Determine the (x, y) coordinate at the center of the cell enclosing the given text.  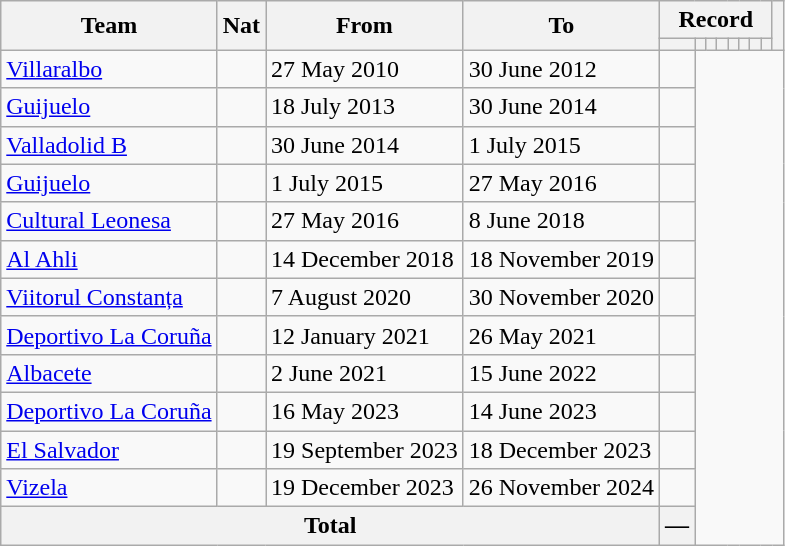
18 December 2023 (561, 449)
30 June 2012 (561, 69)
8 June 2018 (561, 221)
Cultural Leonesa (109, 221)
15 June 2022 (561, 373)
— (678, 526)
26 May 2021 (561, 335)
Villaralbo (109, 69)
14 December 2018 (365, 259)
Vizela (109, 488)
7 August 2020 (365, 297)
Record (716, 20)
Total (330, 526)
30 November 2020 (561, 297)
14 June 2023 (561, 411)
Team (109, 26)
From (365, 26)
El Salvador (109, 449)
Nat (241, 26)
26 November 2024 (561, 488)
16 May 2023 (365, 411)
To (561, 26)
19 September 2023 (365, 449)
2 June 2021 (365, 373)
12 January 2021 (365, 335)
Valladolid B (109, 145)
18 November 2019 (561, 259)
19 December 2023 (365, 488)
Al Ahli (109, 259)
Viitorul Constanța (109, 297)
27 May 2010 (365, 69)
Albacete (109, 373)
18 July 2013 (365, 107)
